Extract the (x, y) coordinate from the center of the cell holding the provided text.  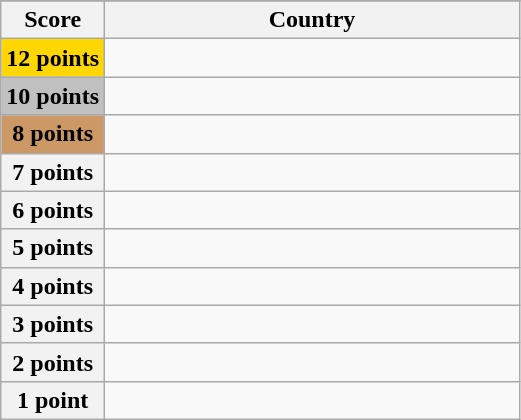
12 points (53, 58)
7 points (53, 172)
8 points (53, 134)
10 points (53, 96)
4 points (53, 286)
Country (312, 20)
6 points (53, 210)
2 points (53, 362)
5 points (53, 248)
Score (53, 20)
3 points (53, 324)
1 point (53, 400)
